Pinpoint the cell where the given text exists, returning its (X, Y) midpoint coordinate. 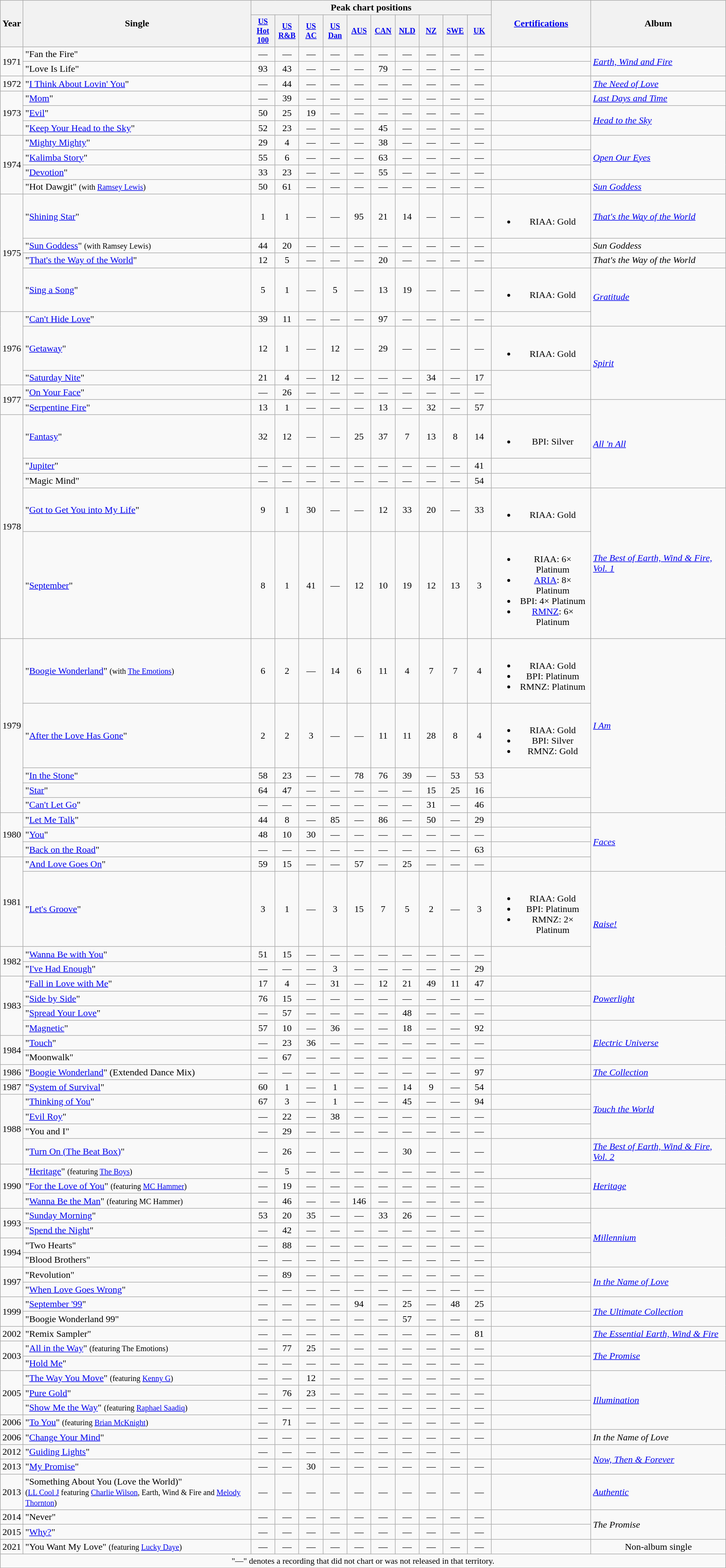
93 (263, 69)
The Best of Earth, Wind & Fire, Vol. 2 (659, 1151)
35 (311, 1215)
1993 (12, 1223)
Faces (659, 842)
"In the Stone" (137, 775)
"You" (137, 834)
All 'n All (659, 444)
"You Want My Love" (featuring Lucky Daye) (137, 1547)
"Change Your Mind" (137, 1437)
Non-album single (659, 1547)
34 (431, 377)
2012 (12, 1452)
16 (479, 790)
"Let's Groove" (137, 909)
Peak chart positions (371, 8)
"Getaway" (137, 348)
The Ultimate Collection (659, 1312)
Earth, Wind and Fire (659, 61)
18 (407, 1028)
88 (287, 1245)
1999 (12, 1312)
Certifications (541, 24)
28 (431, 736)
1983 (12, 1006)
"That's the Way of the World" (137, 260)
Year (12, 24)
Powerlight (659, 999)
2005 (12, 1393)
Head to the Sky (659, 121)
"Two Hearts" (137, 1245)
"Something About You (Love the World)"(LL Cool J featuring Charlie Wilson, Earth, Wind & Fire and Melody Thornton) (137, 1492)
AUS (359, 31)
"Can't Let Go" (137, 805)
"Pure Gold" (137, 1393)
49 (431, 984)
USDan (335, 31)
"Wanna Be with You" (137, 954)
The Need of Love (659, 83)
86 (383, 820)
71 (287, 1422)
"Boogie Wonderland" (Extended Dance Mix) (137, 1072)
"Fantasy" (137, 436)
"Wanna Be the Man" (featuring MC Hammer) (137, 1201)
Raise! (659, 924)
"Show Me the Way" (featuring Raphael Saadiq) (137, 1407)
"Moonwalk" (137, 1057)
"Magic Mind" (137, 481)
Spirit (659, 363)
"Sun Goddess" (with Ramsey Lewis) (137, 246)
"Evil Roy" (137, 1116)
79 (383, 69)
1984 (12, 1050)
Illumination (659, 1400)
"Shining Star" (137, 216)
UK (479, 31)
"Guiding Lights" (137, 1452)
"Hold Me" (137, 1363)
"Boogie Wonderland 99" (137, 1319)
"—" denotes a recording that did not chart or was not released in that territory. (363, 1561)
2002 (12, 1334)
"I Think About Lovin' You" (137, 83)
"Revolution" (137, 1275)
I Am (659, 725)
78 (359, 775)
"Let Me Talk" (137, 820)
"Kalimba Story" (137, 157)
1986 (12, 1072)
RIAA: 6× PlatinumARIA: 8× PlatinumBPI: 4× PlatinumRMNZ: 6× Platinum (541, 585)
"All in the Way" (featuring The Emotions) (137, 1348)
"Star" (137, 790)
"When Love Goes Wrong" (137, 1289)
81 (479, 1334)
58 (263, 775)
1982 (12, 961)
1988 (12, 1129)
"Never" (137, 1517)
"Back on the Road" (137, 849)
1990 (12, 1186)
"Touch" (137, 1043)
"And Love Goes On" (137, 864)
"Mighty Mighty" (137, 143)
"Turn On (The Beat Box)" (137, 1151)
43 (287, 69)
"Spend the Night" (137, 1231)
1976 (12, 348)
Single (137, 24)
85 (335, 820)
1987 (12, 1087)
"Jupiter" (137, 466)
Electric Universe (659, 1043)
42 (287, 1231)
1997 (12, 1282)
"My Promise" (137, 1467)
"September" (137, 585)
Heritage (659, 1186)
"After the Love Has Gone" (137, 736)
"Remix Sampler" (137, 1334)
US Hot 100 (263, 31)
"September '99" (137, 1304)
2021 (12, 1547)
"Fan the Fire" (137, 54)
92 (479, 1028)
"Magnetic" (137, 1028)
The Best of Earth, Wind & Fire, Vol. 1 (659, 563)
61 (287, 187)
1980 (12, 834)
1975 (12, 253)
"System of Survival" (137, 1087)
"Side by Side" (137, 999)
Touch the World (659, 1109)
RIAA: GoldBPI: PlatinumRMNZ: 2× Platinum (541, 909)
RIAA: GoldBPI: SilverRMNZ: Gold (541, 736)
NLD (407, 31)
The Collection (659, 1072)
"Why?" (137, 1532)
"Heritage" (featuring The Boys) (137, 1171)
"Sing a Song" (137, 289)
1974 (12, 165)
146 (359, 1201)
"To You" (featuring Brian McKnight) (137, 1422)
"On Your Face" (137, 392)
"Saturday Nite" (137, 377)
"I've Had Enough" (137, 969)
2003 (12, 1356)
52 (263, 128)
89 (287, 1275)
2014 (12, 1517)
1981 (12, 902)
Open Our Eyes (659, 157)
Authentic (659, 1492)
Now, Then & Forever (659, 1459)
1977 (12, 400)
RIAA: GoldBPI: PlatinumRMNZ: Platinum (541, 671)
BPI: Silver (541, 436)
1994 (12, 1253)
NZ (431, 31)
Gratitude (659, 297)
"Blood Brothers" (137, 1260)
"Hot Dawgit" (with Ramsey Lewis) (137, 187)
60 (263, 1087)
"Sunday Morning" (137, 1215)
37 (383, 436)
22 (287, 1116)
Millennium (659, 1237)
CAN (383, 31)
Last Days and Time (659, 98)
"Spread Your Love" (137, 1013)
64 (263, 790)
"Devotion" (137, 172)
"Keep Your Head to the Sky" (137, 128)
51 (263, 954)
"Boogie Wonderland" (with The Emotions) (137, 671)
77 (287, 1348)
"Evil" (137, 113)
1973 (12, 113)
The Essential Earth, Wind & Fire (659, 1334)
"Can't Hide Love" (137, 319)
"For the Love of You" (featuring MC Hammer) (137, 1186)
1978 (12, 526)
SWE (455, 31)
"Serpentine Fire" (137, 407)
2015 (12, 1532)
59 (263, 864)
"Got to Get You into My Life" (137, 510)
USR&B (287, 31)
"Thinking of You" (137, 1102)
1972 (12, 83)
95 (359, 216)
"Fall in Love with Me" (137, 984)
"Mom" (137, 98)
1979 (12, 725)
Album (659, 24)
"Love Is Life" (137, 69)
USAC (311, 31)
"The Way You Move" (featuring Kenny G) (137, 1378)
"You and I" (137, 1131)
1971 (12, 61)
